Return the [X, Y] coordinate for the center point of the cell that contains the specified text.  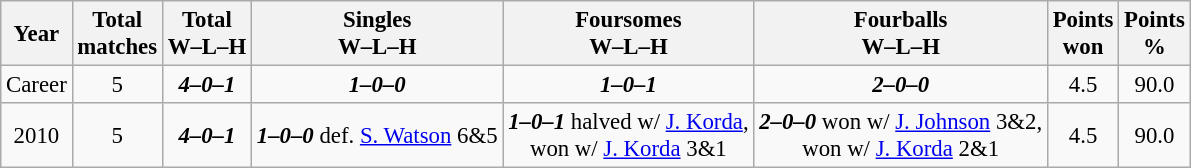
1–0–0 [376, 85]
2–0–0 [901, 85]
Pointswon [1082, 34]
1–0–0 def. S. Watson 6&5 [376, 136]
FoursomesW–L–H [628, 34]
2010 [36, 136]
Totalmatches [117, 34]
TotalW–L–H [206, 34]
Career [36, 85]
1–0–1 [628, 85]
1–0–1 halved w/ J. Korda,won w/ J. Korda 3&1 [628, 136]
Points% [1154, 34]
FourballsW–L–H [901, 34]
SinglesW–L–H [376, 34]
Year [36, 34]
2–0–0 won w/ J. Johnson 3&2, won w/ J. Korda 2&1 [901, 136]
